Extract the [X, Y] coordinate from the center of the cell holding the provided text.  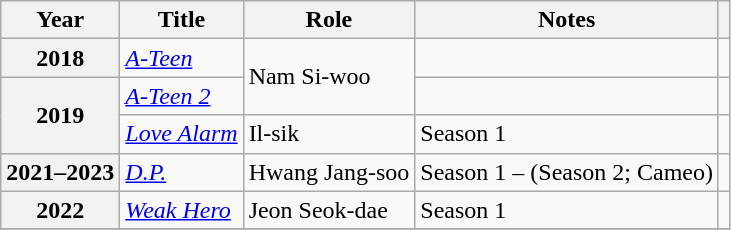
2018 [60, 58]
A-Teen [182, 58]
Season 1 – (Season 2; Cameo) [567, 172]
Love Alarm [182, 134]
Role [329, 20]
Title [182, 20]
Hwang Jang-soo [329, 172]
Year [60, 20]
D.P. [182, 172]
2021–2023 [60, 172]
Jeon Seok-dae [329, 210]
Nam Si-woo [329, 77]
A-Teen 2 [182, 96]
Notes [567, 20]
Weak Hero [182, 210]
Il-sik [329, 134]
2022 [60, 210]
2019 [60, 115]
